Search for the cell housing the specified text and yield its [x, y] center coordinate. 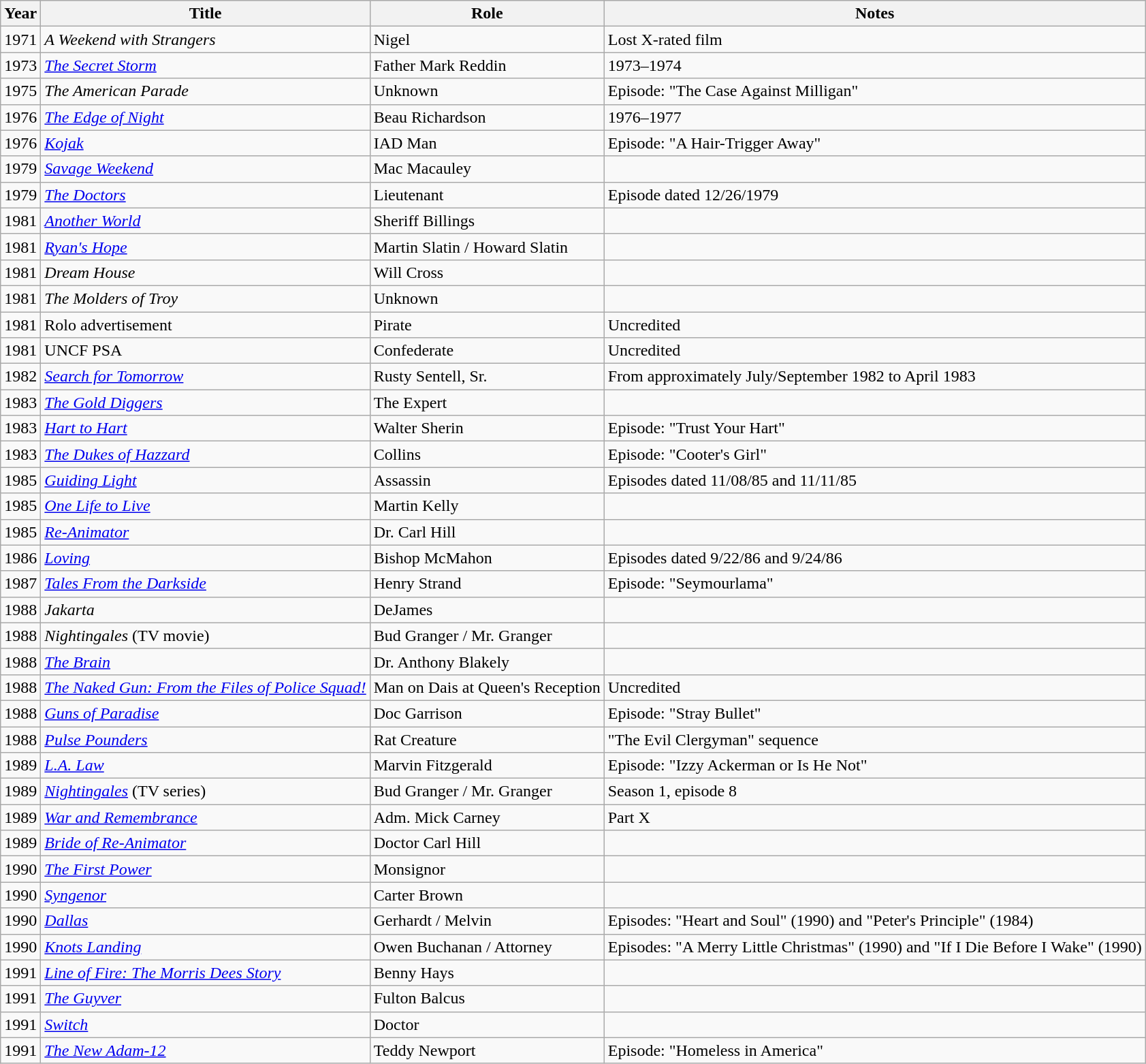
Another World [206, 221]
The Gold Diggers [206, 403]
Gerhardt / Melvin [487, 921]
"The Evil Clergyman" sequence [874, 739]
Hart to Hart [206, 428]
L.A. Law [206, 766]
Sheriff Billings [487, 221]
Syngenor [206, 895]
The American Parade [206, 91]
A Weekend with Strangers [206, 40]
Adm. Mick Carney [487, 817]
Episode: "Homeless in America" [874, 1050]
Dallas [206, 921]
Henry Strand [487, 584]
Episode: "A Hair-Trigger Away" [874, 143]
The Naked Gun: From the Files of Police Squad! [206, 687]
Guiding Light [206, 480]
1987 [20, 584]
Part X [874, 817]
Benny Hays [487, 973]
The Expert [487, 403]
Episode: "Stray Bullet" [874, 713]
Title [206, 14]
Episodes: "A Merry Little Christmas" (1990) and "If I Die Before I Wake" (1990) [874, 947]
Father Mark Reddin [487, 65]
War and Remembrance [206, 817]
1975 [20, 91]
The First Power [206, 869]
Carter Brown [487, 895]
One Life to Live [206, 506]
Dr. Carl Hill [487, 532]
The Brain [206, 661]
Rat Creature [487, 739]
The Secret Storm [206, 65]
Doctor [487, 1024]
Monsignor [487, 869]
Loving [206, 558]
UNCF PSA [206, 351]
Episodes dated 9/22/86 and 9/24/86 [874, 558]
Episode dated 12/26/1979 [874, 195]
Role [487, 14]
Line of Fire: The Morris Dees Story [206, 973]
Nigel [487, 40]
1976–1977 [874, 117]
Guns of Paradise [206, 713]
Knots Landing [206, 947]
The New Adam-12 [206, 1050]
From approximately July/September 1982 to April 1983 [874, 377]
Switch [206, 1024]
1986 [20, 558]
Savage Weekend [206, 169]
Mac Macauley [487, 169]
Owen Buchanan / Attorney [487, 947]
Season 1, episode 8 [874, 792]
The Edge of Night [206, 117]
Doc Garrison [487, 713]
Lieutenant [487, 195]
Rusty Sentell, Sr. [487, 377]
Confederate [487, 351]
Ryan's Hope [206, 247]
DeJames [487, 610]
Walter Sherin [487, 428]
Pirate [487, 325]
Search for Tomorrow [206, 377]
1982 [20, 377]
The Doctors [206, 195]
Year [20, 14]
IAD Man [487, 143]
Martin Kelly [487, 506]
The Guyver [206, 999]
Man on Dais at Queen's Reception [487, 687]
Tales From the Darkside [206, 584]
Dream House [206, 272]
The Dukes of Hazzard [206, 454]
Episodes dated 11/08/85 and 11/11/85 [874, 480]
Beau Richardson [487, 117]
Bishop McMahon [487, 558]
Jakarta [206, 610]
Rolo advertisement [206, 325]
Episode: "The Case Against Milligan" [874, 91]
Pulse Pounders [206, 739]
Fulton Balcus [487, 999]
Episode: "Izzy Ackerman or Is He Not" [874, 766]
The Molders of Troy [206, 298]
Nightingales (TV movie) [206, 636]
Bride of Re-Animator [206, 843]
Doctor Carl Hill [487, 843]
Nightingales (TV series) [206, 792]
Collins [487, 454]
Teddy Newport [487, 1050]
Martin Slatin / Howard Slatin [487, 247]
1971 [20, 40]
Will Cross [487, 272]
Re-Animator [206, 532]
Assassin [487, 480]
Episode: "Seymourlama" [874, 584]
Marvin Fitzgerald [487, 766]
Episode: "Cooter's Girl" [874, 454]
Lost X-rated film [874, 40]
Dr. Anthony Blakely [487, 661]
Episodes: "Heart and Soul" (1990) and "Peter's Principle" (1984) [874, 921]
1973 [20, 65]
1973–1974 [874, 65]
Notes [874, 14]
Kojak [206, 143]
Episode: "Trust Your Hart" [874, 428]
